For the text-containing cell, return its midpoint in (X, Y) coordinate format. 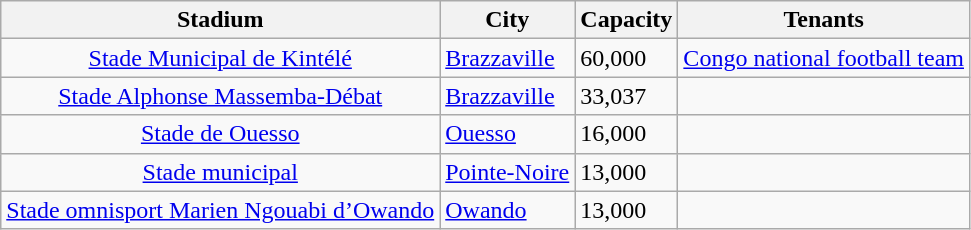
Stade de Ouesso (220, 134)
Stade municipal (220, 172)
Ouesso (508, 134)
33,037 (626, 96)
Stade Alphonse Massemba-Débat (220, 96)
16,000 (626, 134)
Stade Municipal de Kintélé (220, 58)
Owando (508, 210)
Capacity (626, 20)
Pointe-Noire (508, 172)
60,000 (626, 58)
Stade omnisport Marien Ngouabi d’Owando (220, 210)
Stadium (220, 20)
Tenants (824, 20)
City (508, 20)
Congo national football team (824, 58)
